From the cell containing the given text, extract its center point as (x, y) coordinate. 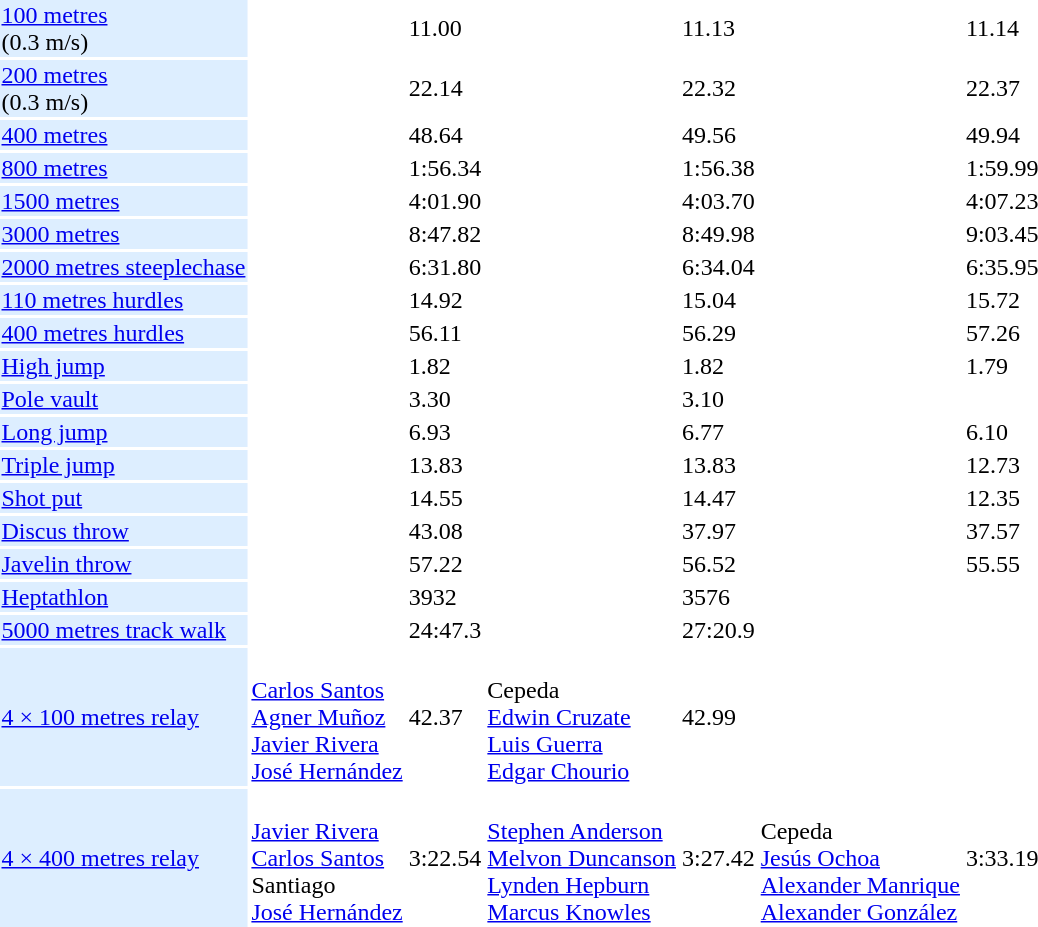
1:56.34 (445, 168)
6.77 (719, 432)
3.30 (445, 399)
8:49.98 (719, 234)
1500 metres (124, 201)
4:01.90 (445, 201)
3932 (445, 597)
56.11 (445, 333)
37.97 (719, 531)
Pole vault (124, 399)
Cepeda Edwin Cruzate Luis Guerra Edgar Chourio (582, 717)
42.99 (719, 717)
14.92 (445, 300)
800 metres (124, 168)
11.13 (719, 28)
100 metres (0.3 m/s) (124, 28)
56.52 (719, 564)
24:47.3 (445, 630)
Cepeda Jesús Ochoa Alexander Manrique Alexander González (860, 858)
Javier Rivera Carlos Santos Santiago José Hernández (327, 858)
49.56 (719, 135)
4:03.70 (719, 201)
Stephen Anderson Melvon Duncanson Lynden Hepburn Marcus Knowles (582, 858)
400 metres hurdles (124, 333)
Shot put (124, 498)
Discus throw (124, 531)
4 × 100 metres relay (124, 717)
14.55 (445, 498)
3000 metres (124, 234)
22.14 (445, 88)
43.08 (445, 531)
Triple jump (124, 465)
3:22.54 (445, 858)
400 metres (124, 135)
3.10 (719, 399)
57.22 (445, 564)
6:34.04 (719, 267)
3:27.42 (719, 858)
Heptathlon (124, 597)
56.29 (719, 333)
42.37 (445, 717)
6:31.80 (445, 267)
110 metres hurdles (124, 300)
Carlos Santos Agner Muñoz Javier Rivera José Hernández (327, 717)
1:56.38 (719, 168)
6.93 (445, 432)
2000 metres steeplechase (124, 267)
15.04 (719, 300)
Long jump (124, 432)
11.00 (445, 28)
5000 metres track walk (124, 630)
27:20.9 (719, 630)
48.64 (445, 135)
14.47 (719, 498)
3576 (719, 597)
22.32 (719, 88)
Javelin throw (124, 564)
8:47.82 (445, 234)
200 metres (0.3 m/s) (124, 88)
4 × 400 metres relay (124, 858)
High jump (124, 366)
